Scan for the cell matching the given text and deliver its [x, y] coordinate at center. 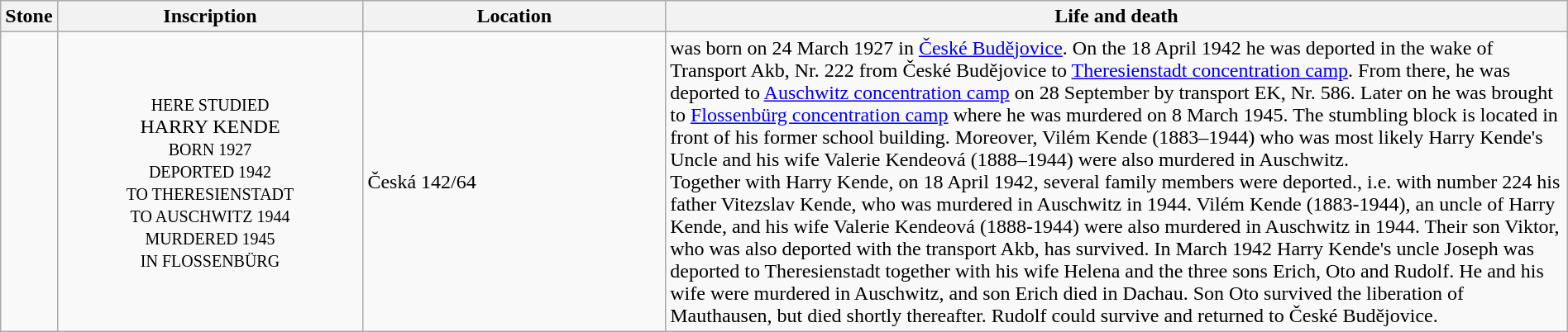
Stone [29, 17]
Location [514, 17]
Česká 142/64 [514, 182]
Inscription [210, 17]
Life and death [1116, 17]
HERE STUDIEDHARRY KENDEBORN 1927DEPORTED 1942TO THERESIENSTADTTO AUSCHWITZ 1944MURDERED 1945IN FLOSSENBÜRG [210, 182]
